Find where the given text appears and provide that cell's center as [X, Y] coordinate. 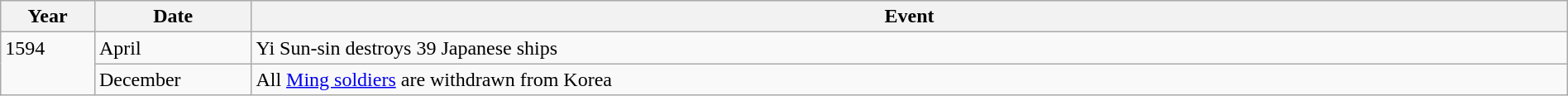
Event [910, 17]
1594 [48, 64]
All Ming soldiers are withdrawn from Korea [910, 79]
April [172, 48]
Date [172, 17]
Year [48, 17]
December [172, 79]
Yi Sun-sin destroys 39 Japanese ships [910, 48]
